From the cell containing the given text, extract its center point as [X, Y] coordinate. 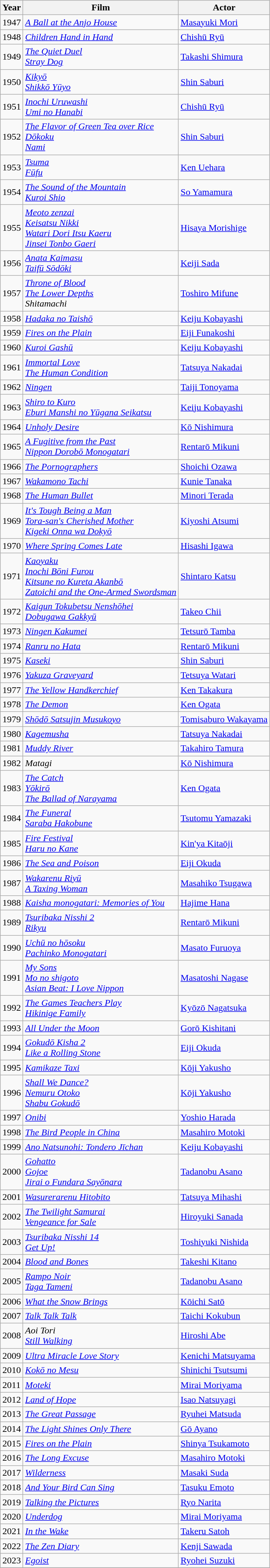
KaoyakuInochi Bōni FurouKitsune no Kureta AkanbōZatoichi and the One-Armed Swordsman [101, 576]
1962 [12, 387]
Blood and Bones [101, 1261]
1951 [12, 107]
Gorō Kishitani [224, 1028]
Kaigun Tokubetsu NenshōheiDobugawa Gakkyū [101, 612]
2018 [12, 1487]
2016 [12, 1458]
1986 [12, 863]
Masahiko Tsugawa [224, 883]
2010 [12, 1370]
A Ball at the Anjo House [101, 22]
Isao Natsuyagi [224, 1400]
1991 [12, 978]
Throne of BloodThe Lower DepthsShitamachi [101, 293]
Matagi [101, 763]
The Pornographers [101, 467]
Masato Furuoya [224, 948]
Kuroi Gashū [101, 348]
The Bird People in China [101, 1132]
The Sound of the MountainKuroi Shio [101, 192]
1982 [12, 763]
Taiji Tonoyama [224, 387]
Kagemusha [101, 734]
Ningen Kakumei [101, 631]
It's Tough Being a ManTora-san's Cherished MotherKigeki Onna wa Dokyō [101, 521]
Aoi ToriStill Walking [101, 1336]
Muddy River [101, 748]
Hiroyuki Sanada [224, 1217]
The Yellow Handkerchief [101, 690]
Masayuki Mori [224, 22]
1995 [12, 1068]
1969 [12, 521]
2017 [12, 1473]
1957 [12, 293]
1984 [12, 818]
GohattoGojoeJirai o Fundara Sayōnara [101, 1172]
2015 [12, 1443]
Where Spring Comes Late [101, 546]
So Yamamura [224, 192]
Ningen [101, 387]
1970 [12, 546]
2021 [12, 1531]
Wakarenu RiyūA Taxing Woman [101, 883]
Actor [224, 8]
Shinya Tsukamoto [224, 1443]
2006 [12, 1301]
Rampo NoirTaga Tameni [101, 1281]
What the Snow Brings [101, 1301]
Inochi UruwashiUmi no Hanabi [101, 107]
Yakuza Graveyard [101, 675]
Year [12, 8]
Kenji Sawada [224, 1546]
Hadaka no Taishō [101, 318]
Tomisaburo Wakayama [224, 719]
Tsuribaka Nisshi 2Rikyu [101, 922]
Shall We Dance?Nemuru OtokoShabu Gokudō [101, 1093]
1993 [12, 1028]
1967 [12, 481]
1977 [12, 690]
Uchū no hōsokuPachinko Monogatari [101, 948]
1988 [12, 903]
Ano Natsunohi: Tondero Jīchan [101, 1147]
The Zen Diary [101, 1546]
1974 [12, 646]
Tetsuya Watari [224, 675]
2004 [12, 1261]
The Quiet DuelStray Dog [101, 57]
Takeo Chii [224, 612]
1949 [12, 57]
2023 [12, 1561]
Immortal LoveThe Human Condition [101, 368]
1976 [12, 675]
Takahiro Tamura [224, 748]
2008 [12, 1336]
1960 [12, 348]
1987 [12, 883]
2000 [12, 1172]
1983 [12, 788]
1996 [12, 1093]
Film [101, 8]
1948 [12, 37]
2013 [12, 1414]
Gō Ayano [224, 1429]
Tasuku Emoto [224, 1487]
The Long Excuse [101, 1458]
Land of Hope [101, 1400]
2014 [12, 1429]
The Great Passage [101, 1414]
The Sea and Poison [101, 863]
Kin'ya Kitaōji [224, 843]
1978 [12, 705]
Takeshi Kitano [224, 1261]
All Under the Moon [101, 1028]
Kōichi Satō [224, 1301]
1990 [12, 948]
Kokō no Mesu [101, 1370]
Toshiyuki Nishida [224, 1241]
Talking the Pictures [101, 1502]
1950 [12, 82]
1965 [12, 447]
1997 [12, 1118]
Ultra Miracle Love Story [101, 1356]
Toshiro Mifune [224, 293]
2019 [12, 1502]
Shiro to KuroEburi Manshi no Yūgana Seikatsu [101, 407]
Wasurerarenu Hitobito [101, 1197]
1947 [12, 22]
Ranru no Hata [101, 646]
Talk Talk Talk [101, 1316]
1959 [12, 333]
1961 [12, 368]
Hisashi Igawa [224, 546]
1985 [12, 843]
Kaisha monogatari: Memories of You [101, 903]
Tsuribaka Nisshi 14Get Up! [101, 1241]
In the Wake [101, 1531]
Hisaya Morishige [224, 228]
Masaki Suda [224, 1473]
2009 [12, 1356]
The Light Shines Only There [101, 1429]
2022 [12, 1546]
My SonsMo no shigotoAsian Beat: I Love Nippon [101, 978]
1971 [12, 576]
Wilderness [101, 1473]
1966 [12, 467]
Wakamono Tachi [101, 481]
1992 [12, 1008]
The Flavor of Green Tea over RiceDōkokuNami [101, 137]
2007 [12, 1316]
Shintaro Katsu [224, 576]
1968 [12, 496]
Ryo Narita [224, 1502]
Hajime Hana [224, 903]
2011 [12, 1385]
1975 [12, 661]
1952 [12, 137]
Shinichi Tsutsumi [224, 1370]
Tsutomu Yamazaki [224, 818]
2002 [12, 1217]
2005 [12, 1281]
Tatsuya Mihashi [224, 1197]
Ryohei Suzuki [224, 1561]
2012 [12, 1400]
The Demon [101, 705]
1964 [12, 427]
Takashi Shimura [224, 57]
1981 [12, 748]
1963 [12, 407]
1956 [12, 263]
A Fugitive from the PastNippon Dorobō Monogatari [101, 447]
Moteki [101, 1385]
Kaseki [101, 661]
Minori Terada [224, 496]
The Human Bullet [101, 496]
Masatoshi Nagase [224, 978]
Unholy Desire [101, 427]
The Games Teachers PlayHikinige Family [101, 1008]
Taichi Kokubun [224, 1316]
Yoshio Harada [224, 1118]
Kunie Tanaka [224, 481]
TsumaFūfu [101, 167]
Tetsurō Tamba [224, 631]
1999 [12, 1147]
1980 [12, 734]
1972 [12, 612]
1958 [12, 318]
2003 [12, 1241]
Fire FestivalHaru no Kane [101, 843]
Children Hand in Hand [101, 37]
Anata KaimasuTaifū Sōdōki [101, 263]
Egoist [101, 1561]
1953 [12, 167]
KikyōShikkō Yūyo [101, 82]
Ken Uehara [224, 167]
Ryuhei Matsuda [224, 1414]
1994 [12, 1048]
Meoto zenzaiKeisatsu NikkiWatari Dori Itsu KaeruJinsei Tonbo Gaeri [101, 228]
Keiji Sada [224, 263]
The CatchYōkirōThe Ballad of Narayama [101, 788]
Eiji Funakoshi [224, 333]
Ken Takakura [224, 690]
Takeru Satoh [224, 1531]
The Twilight SamuraiVengeance for Sale [101, 1217]
Onibi [101, 1118]
1954 [12, 192]
1979 [12, 719]
1989 [12, 922]
Hiroshi Abe [224, 1336]
Kyōzō Nagatsuka [224, 1008]
Kamikaze Taxi [101, 1068]
2020 [12, 1516]
Shoichi Ozawa [224, 467]
1955 [12, 228]
1998 [12, 1132]
Underdog [101, 1516]
Shōdō Satsujin Musukoyo [101, 719]
The FuneralSaraba Hakobune [101, 818]
And Your Bird Can Sing [101, 1487]
Gokudō Kisha 2Like a Rolling Stone [101, 1048]
1973 [12, 631]
Kenichi Matsuyama [224, 1356]
Kiyoshi Atsumi [224, 521]
2001 [12, 1197]
